For the text-containing cell, return its midpoint in (x, y) coordinate format. 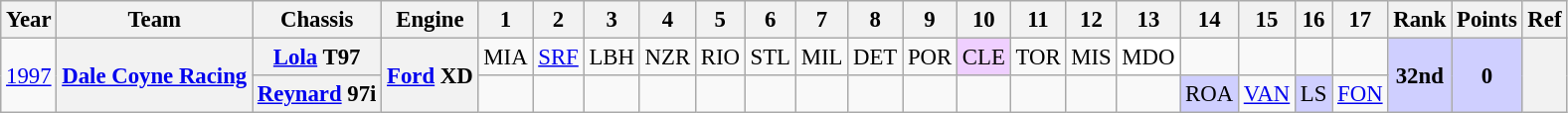
CLE (984, 57)
5 (720, 20)
7 (821, 20)
Ford XD (430, 75)
FON (1360, 94)
32nd (1420, 75)
4 (667, 20)
SRF (559, 57)
TOR (1038, 57)
LBH (611, 57)
0 (1487, 75)
NZR (667, 57)
12 (1092, 20)
14 (1209, 20)
Reynard 97i (317, 94)
LS (1314, 94)
ROA (1209, 94)
13 (1148, 20)
16 (1314, 20)
10 (984, 20)
STL (770, 57)
MDO (1148, 57)
1 (505, 20)
MIL (821, 57)
11 (1038, 20)
3 (611, 20)
Year (29, 20)
9 (931, 20)
MIA (505, 57)
2 (559, 20)
Rank (1420, 20)
RIO (720, 57)
6 (770, 20)
Chassis (317, 20)
POR (931, 57)
Team (155, 20)
Ref (1545, 20)
17 (1360, 20)
1997 (29, 75)
MIS (1092, 57)
DET (875, 57)
VAN (1267, 94)
Points (1487, 20)
8 (875, 20)
Lola T97 (317, 57)
15 (1267, 20)
Dale Coyne Racing (155, 75)
Engine (430, 20)
